Find where the given text appears and provide that cell's center as [X, Y] coordinate. 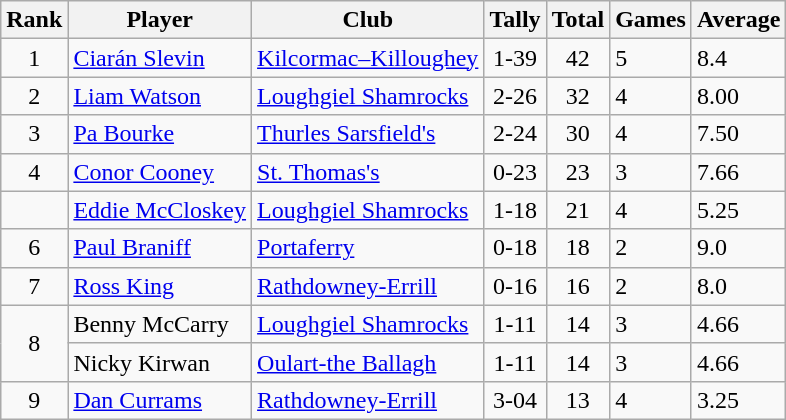
13 [578, 400]
Liam Watson [160, 96]
Dan Currams [160, 400]
Player [160, 20]
7 [34, 286]
Kilcormac–Killoughey [368, 58]
8.0 [738, 286]
Conor Cooney [160, 172]
32 [578, 96]
Eddie McCloskey [160, 210]
2-24 [515, 134]
9.0 [738, 248]
Nicky Kirwan [160, 362]
Tally [515, 20]
2-26 [515, 96]
1-18 [515, 210]
Paul Braniff [160, 248]
0-16 [515, 286]
Pa Bourke [160, 134]
30 [578, 134]
0-23 [515, 172]
6 [34, 248]
42 [578, 58]
0-18 [515, 248]
St. Thomas's [368, 172]
Benny McCarry [160, 324]
Rank [34, 20]
Portaferry [368, 248]
Oulart-the Ballagh [368, 362]
9 [34, 400]
Total [578, 20]
8.4 [738, 58]
Ross King [160, 286]
Thurles Sarsfield's [368, 134]
3-04 [515, 400]
21 [578, 210]
7.66 [738, 172]
18 [578, 248]
23 [578, 172]
8 [34, 343]
Games [651, 20]
Club [368, 20]
8.00 [738, 96]
1-39 [515, 58]
5.25 [738, 210]
16 [578, 286]
3.25 [738, 400]
5 [651, 58]
Ciarán Slevin [160, 58]
7.50 [738, 134]
Average [738, 20]
1 [34, 58]
